Return the (X, Y) coordinate for the center point of the cell that contains the specified text.  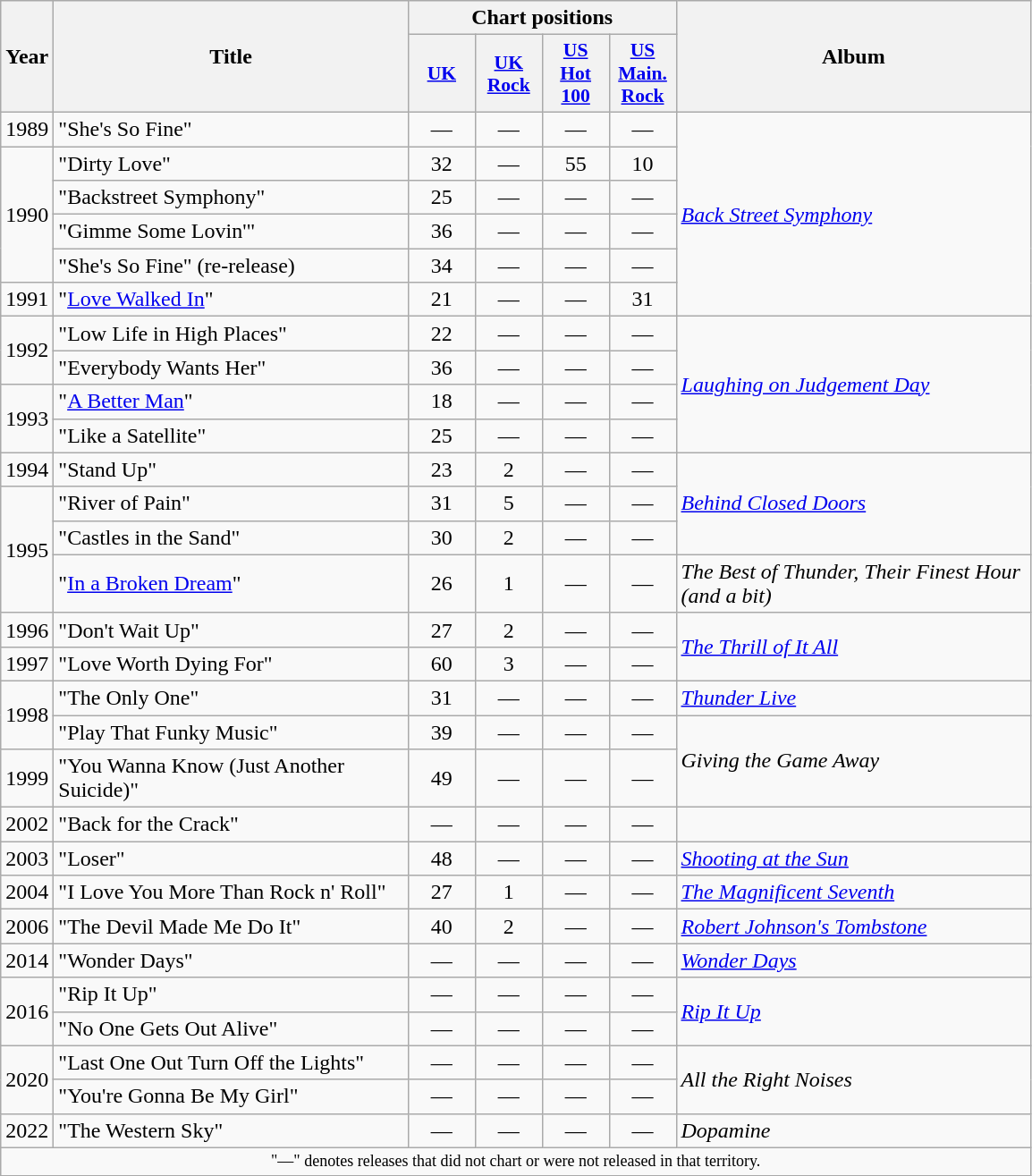
26 (442, 583)
1992 (27, 351)
34 (442, 266)
"She's So Fine" (re-release) (231, 266)
2004 (27, 893)
"Like a Satellite" (231, 436)
"Gimme Some Lovin'" (231, 232)
"Love Worth Dying For" (231, 664)
US Hot 100 (576, 73)
18 (442, 402)
1994 (27, 470)
"Everybody Wants Her" (231, 368)
Dopamine (853, 1130)
Year (27, 57)
Wonder Days (853, 960)
"She's So Fine" (231, 129)
"The Devil Made Me Do It" (231, 926)
2002 (27, 825)
"Don't Wait Up" (231, 630)
60 (442, 664)
"River of Pain" (231, 503)
"Last One Out Turn Off the Lights" (231, 1062)
1998 (27, 715)
"Low Life in High Places" (231, 334)
23 (442, 470)
49 (442, 778)
Thunder Live (853, 698)
"The Western Sky" (231, 1130)
1999 (27, 778)
10 (642, 164)
Robert Johnson's Tombstone (853, 926)
The Best of Thunder, Their Finest Hour (and a bit) (853, 583)
"The Only One" (231, 698)
1995 (27, 549)
"You Wanna Know (Just Another Suicide)" (231, 778)
30 (442, 537)
2022 (27, 1130)
All the Right Noises (853, 1079)
"A Better Man" (231, 402)
"Loser" (231, 859)
Behind Closed Doors (853, 503)
5 (508, 503)
32 (442, 164)
Chart positions (542, 18)
1997 (27, 664)
39 (442, 732)
2016 (27, 1011)
"You're Gonna Be My Girl" (231, 1096)
2003 (27, 859)
"Back for the Crack" (231, 825)
UK Rock (508, 73)
Back Street Symphony (853, 214)
"In a Broken Dream" (231, 583)
"Love Walked In" (231, 300)
"Castles in the Sand" (231, 537)
The Magnificent Seventh (853, 893)
1990 (27, 215)
1991 (27, 300)
"Rip It Up" (231, 994)
"Stand Up" (231, 470)
21 (442, 300)
"Play That Funky Music" (231, 732)
The Thrill of It All (853, 647)
"Backstreet Symphony" (231, 198)
22 (442, 334)
Shooting at the Sun (853, 859)
3 (508, 664)
"—" denotes releases that did not chart or were not released in that territory. (516, 1161)
2014 (27, 960)
1996 (27, 630)
48 (442, 859)
Giving the Game Away (853, 762)
Rip It Up (853, 1011)
55 (576, 164)
US Main. Rock (642, 73)
1993 (27, 419)
Laughing on Judgement Day (853, 385)
40 (442, 926)
Album (853, 57)
"No One Gets Out Alive" (231, 1028)
UK (442, 73)
"Dirty Love" (231, 164)
1989 (27, 129)
"Wonder Days" (231, 960)
2020 (27, 1079)
"I Love You More Than Rock n' Roll" (231, 893)
2006 (27, 926)
Title (231, 57)
